Determine the [x, y] coordinate at the center of the cell enclosing the given text.  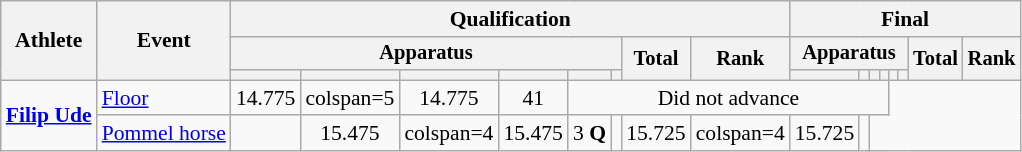
Event [164, 40]
41 [532, 98]
3 Q [590, 134]
Did not advance [728, 98]
colspan=5 [350, 98]
Pommel horse [164, 134]
Filip Ude [49, 116]
Athlete [49, 40]
Floor [164, 98]
Qualification [510, 19]
Final [906, 19]
